Extract the (X, Y) coordinate from the center of the cell holding the provided text.  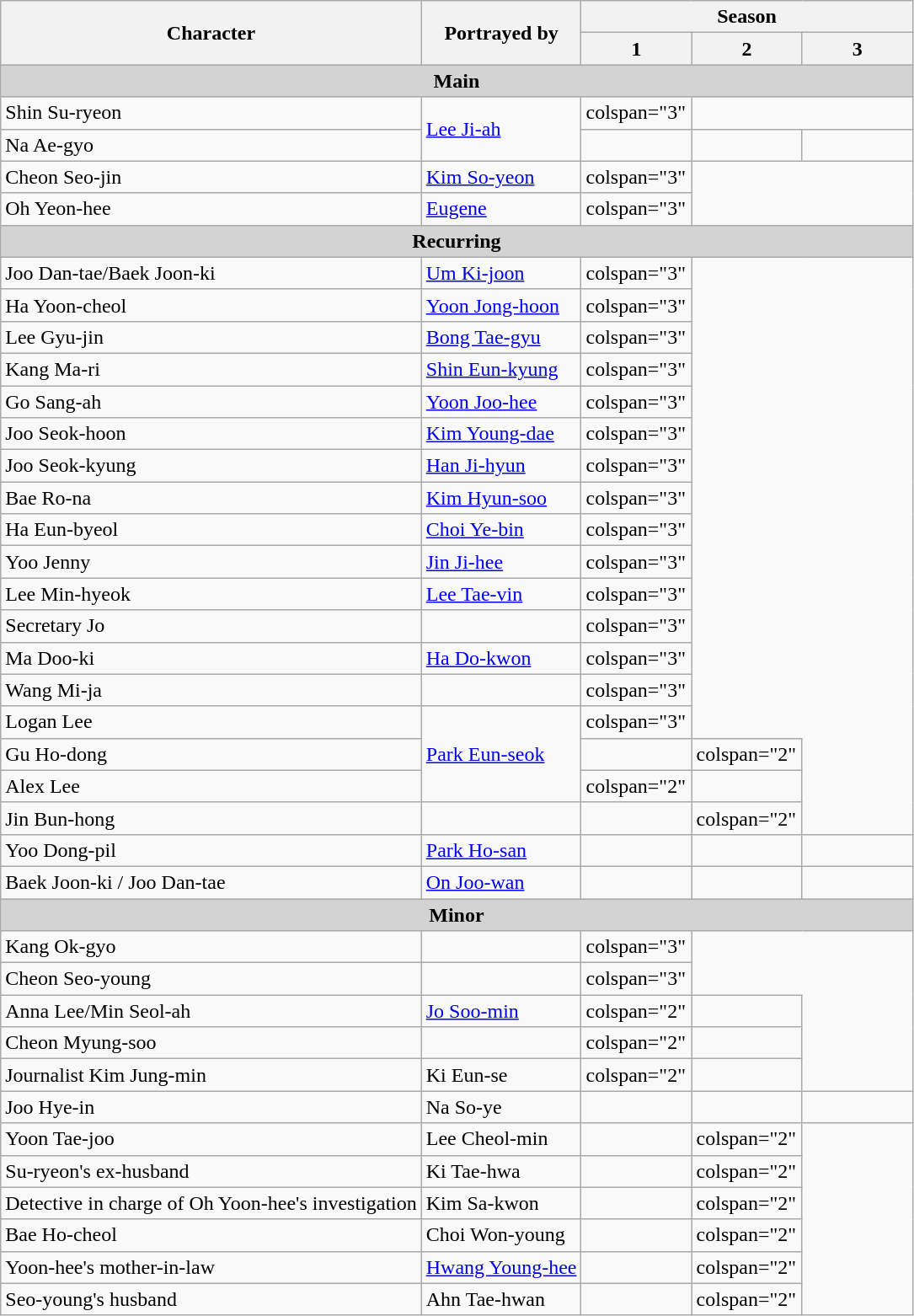
Secretary Jo (211, 626)
Lee Gyu-jin (211, 337)
Cheon Seo-young (211, 979)
Oh Yeon-hee (211, 209)
Ki Eun-se (501, 1075)
Logan Lee (211, 722)
Minor (457, 914)
Gu Ho-dong (211, 754)
Yoo Dong-pil (211, 850)
Ha Yoon-cheol (211, 305)
Wang Mi-ja (211, 690)
Choi Ye-bin (501, 530)
Yoon Jong-hoon (501, 305)
Yoon Joo-hee (501, 402)
Kang Ma-ri (211, 369)
Shin Su-ryeon (211, 113)
Shin Eun-kyung (501, 369)
Joo Seok-hoon (211, 434)
Su-ryeon's ex-husband (211, 1171)
Ha Eun-byeol (211, 530)
Main (457, 81)
Ahn Tae-hwan (501, 1299)
Portrayed by (501, 33)
Um Ki-joon (501, 273)
Recurring (457, 241)
Eugene (501, 209)
Yoon Tae-joo (211, 1139)
Seo-young's husband (211, 1299)
Joo Dan-tae/Baek Joon-ki (211, 273)
Kim Sa-kwon (501, 1203)
Joo Hye-in (211, 1107)
Bong Tae-gyu (501, 337)
Han Ji-hyun (501, 466)
Season (746, 17)
Cheon Seo-jin (211, 177)
Lee Ji-ah (501, 129)
Baek Joon-ki / Joo Dan-tae (211, 882)
Go Sang-ah (211, 402)
Ki Tae-hwa (501, 1171)
3 (858, 49)
Joo Seok-kyung (211, 466)
Park Eun-seok (501, 754)
Anna Lee/Min Seol-ah (211, 1011)
Journalist Kim Jung-min (211, 1075)
Lee Min-hyeok (211, 594)
Jin Bun-hong (211, 818)
Alex Lee (211, 786)
Bae Ho-cheol (211, 1235)
Detective in charge of Oh Yoon-hee's investigation (211, 1203)
Na Ae-gyo (211, 145)
Character (211, 33)
Jo Soo-min (501, 1011)
Kang Ok-gyo (211, 947)
Na So-ye (501, 1107)
1 (637, 49)
Ha Do-kwon (501, 658)
Ma Doo-ki (211, 658)
Jin Ji-hee (501, 562)
Lee Tae-vin (501, 594)
On Joo-wan (501, 882)
Yoon-hee's mother-in-law (211, 1267)
Choi Won-young (501, 1235)
Hwang Young-hee (501, 1267)
Park Ho-san (501, 850)
Kim Hyun-soo (501, 498)
Cheon Myung-soo (211, 1043)
Yoo Jenny (211, 562)
Kim So-yeon (501, 177)
Bae Ro-na (211, 498)
Lee Cheol-min (501, 1139)
2 (746, 49)
Kim Young-dae (501, 434)
